Extract the [x, y] coordinate from the center of the cell holding the provided text.  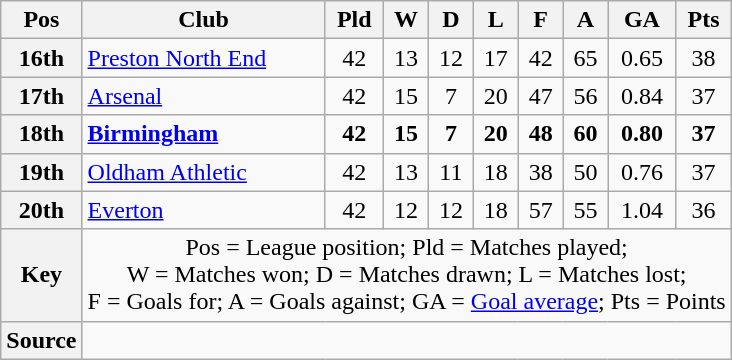
60 [586, 134]
16th [42, 58]
18th [42, 134]
D [450, 20]
Arsenal [204, 96]
17 [496, 58]
36 [704, 210]
50 [586, 172]
0.80 [642, 134]
56 [586, 96]
Birmingham [204, 134]
0.84 [642, 96]
Preston North End [204, 58]
47 [540, 96]
17th [42, 96]
11 [450, 172]
L [496, 20]
0.65 [642, 58]
F [540, 20]
W [406, 20]
Source [42, 340]
Pts [704, 20]
19th [42, 172]
20th [42, 210]
0.76 [642, 172]
55 [586, 210]
65 [586, 58]
GA [642, 20]
48 [540, 134]
1.04 [642, 210]
Key [42, 275]
Oldham Athletic [204, 172]
57 [540, 210]
Pld [354, 20]
Club [204, 20]
Pos [42, 20]
A [586, 20]
Everton [204, 210]
